From the cell containing the given text, extract its center point as [X, Y] coordinate. 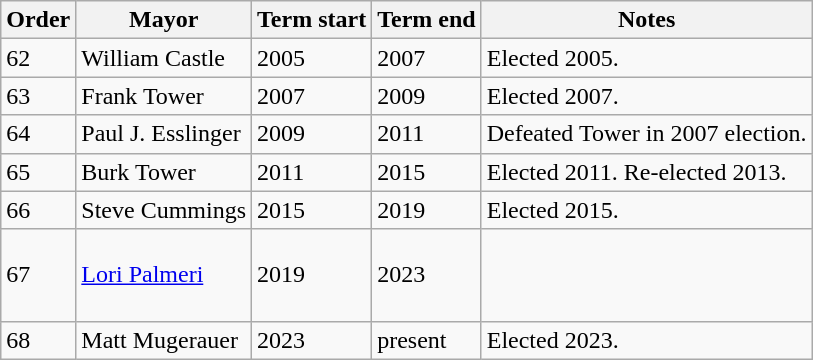
Elected 2007. [646, 96]
Term end [427, 20]
present [427, 340]
Burk Tower [164, 172]
64 [38, 134]
Elected 2023. [646, 340]
Mayor [164, 20]
Elected 2011. Re-elected 2013. [646, 172]
66 [38, 210]
2005 [312, 58]
Elected 2015. [646, 210]
67 [38, 275]
Paul J. Esslinger [164, 134]
Notes [646, 20]
Term start [312, 20]
Elected 2005. [646, 58]
62 [38, 58]
Lori Palmeri [164, 275]
William Castle [164, 58]
Order [38, 20]
Steve Cummings [164, 210]
68 [38, 340]
Frank Tower [164, 96]
65 [38, 172]
Matt Mugerauer [164, 340]
63 [38, 96]
Defeated Tower in 2007 election. [646, 134]
